Determine the [X, Y] coordinate at the center of the cell enclosing the given text.  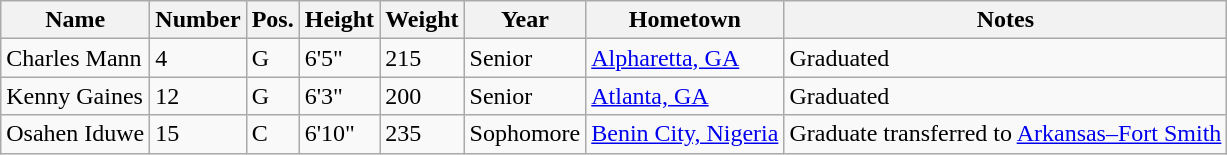
6'10" [339, 134]
Name [76, 20]
Notes [1006, 20]
Sophomore [525, 134]
Number [198, 20]
Hometown [685, 20]
6'5" [339, 58]
Year [525, 20]
Atlanta, GA [685, 96]
6'3" [339, 96]
Graduate transferred to Arkansas–Fort Smith [1006, 134]
215 [422, 58]
15 [198, 134]
4 [198, 58]
200 [422, 96]
Benin City, Nigeria [685, 134]
235 [422, 134]
Pos. [272, 20]
Height [339, 20]
Alpharetta, GA [685, 58]
Charles Mann [76, 58]
C [272, 134]
Kenny Gaines [76, 96]
Osahen Iduwe [76, 134]
Weight [422, 20]
12 [198, 96]
